Provide the [x, y] coordinate of the cell's center where the given text is located.  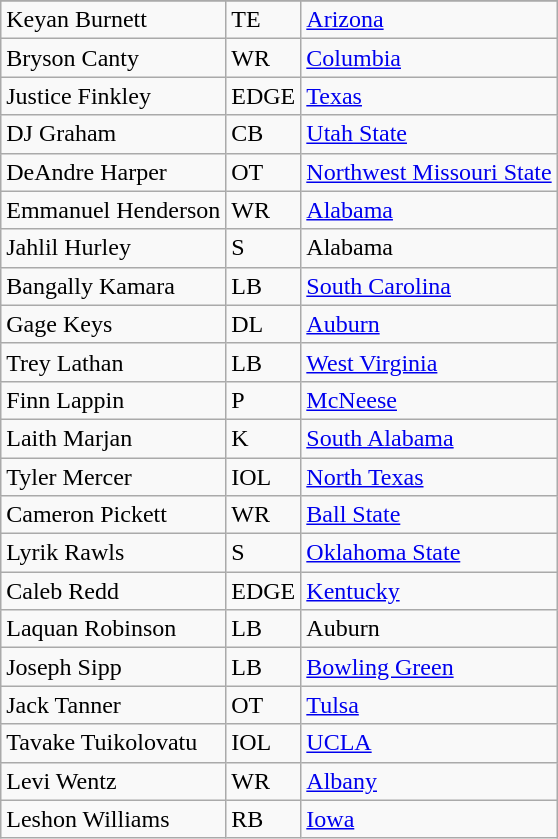
UCLA [429, 743]
Justice Finkley [114, 96]
Oklahoma State [429, 553]
South Alabama [429, 438]
Tulsa [429, 705]
DJ Graham [114, 134]
West Virginia [429, 362]
Tavake Tuikolovatu [114, 743]
Jack Tanner [114, 705]
Kentucky [429, 591]
CB [264, 134]
Keyan Burnett [114, 20]
Finn Lappin [114, 400]
Iowa [429, 819]
Levi Wentz [114, 781]
Utah State [429, 134]
Laith Marjan [114, 438]
Joseph Sipp [114, 667]
P [264, 400]
TE [264, 20]
Texas [429, 96]
Gage Keys [114, 324]
DeAndre Harper [114, 172]
K [264, 438]
McNeese [429, 400]
Jahlil Hurley [114, 248]
North Texas [429, 477]
Lyrik Rawls [114, 553]
South Carolina [429, 286]
Emmanuel Henderson [114, 210]
Cameron Pickett [114, 515]
Bowling Green [429, 667]
Albany [429, 781]
Tyler Mercer [114, 477]
Northwest Missouri State [429, 172]
Arizona [429, 20]
Laquan Robinson [114, 629]
Bangally Kamara [114, 286]
Leshon Williams [114, 819]
Bryson Canty [114, 58]
Columbia [429, 58]
Trey Lathan [114, 362]
Caleb Redd [114, 591]
RB [264, 819]
Ball State [429, 515]
DL [264, 324]
